Find where the given text appears and provide that cell's center as [X, Y] coordinate. 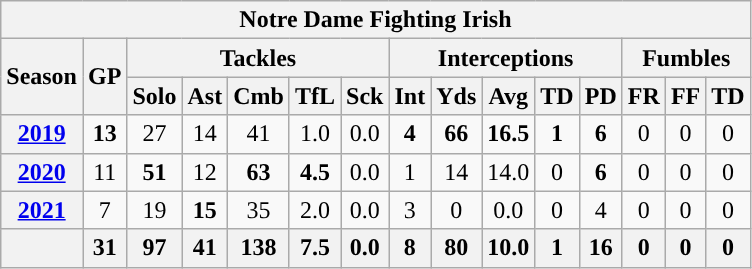
1.0 [314, 134]
Notre Dame Fighting Irish [376, 20]
Interceptions [506, 58]
31 [104, 248]
Avg [508, 96]
11 [104, 172]
2019 [42, 134]
8 [410, 248]
35 [259, 210]
Season [42, 77]
2.0 [314, 210]
63 [259, 172]
PD [600, 96]
19 [154, 210]
2020 [42, 172]
97 [154, 248]
Int [410, 96]
Ast [205, 96]
FF [685, 96]
66 [456, 134]
27 [154, 134]
TfL [314, 96]
13 [104, 134]
16.5 [508, 134]
Fumbles [686, 58]
4.5 [314, 172]
80 [456, 248]
Cmb [259, 96]
3 [410, 210]
Solo [154, 96]
FR [644, 96]
15 [205, 210]
Yds [456, 96]
7 [104, 210]
Sck [364, 96]
10.0 [508, 248]
51 [154, 172]
7.5 [314, 248]
14.0 [508, 172]
GP [104, 77]
16 [600, 248]
138 [259, 248]
12 [205, 172]
Tackles [258, 58]
2021 [42, 210]
